Scan for the cell matching the given text and deliver its [X, Y] coordinate at center. 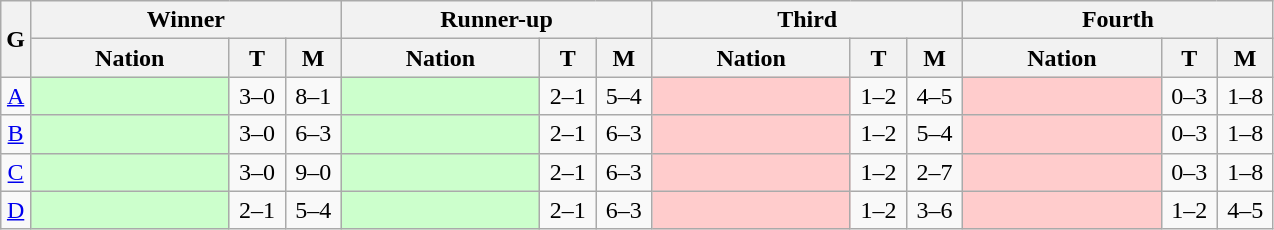
2–7 [934, 172]
8–1 [313, 96]
Runner-up [496, 20]
G [16, 39]
B [16, 134]
A [16, 96]
Fourth [1118, 20]
Winner [186, 20]
9–0 [313, 172]
C [16, 172]
3–6 [934, 210]
Third [808, 20]
D [16, 210]
